Detect which cell encompasses the target text, then output its (x, y) center coordinate. 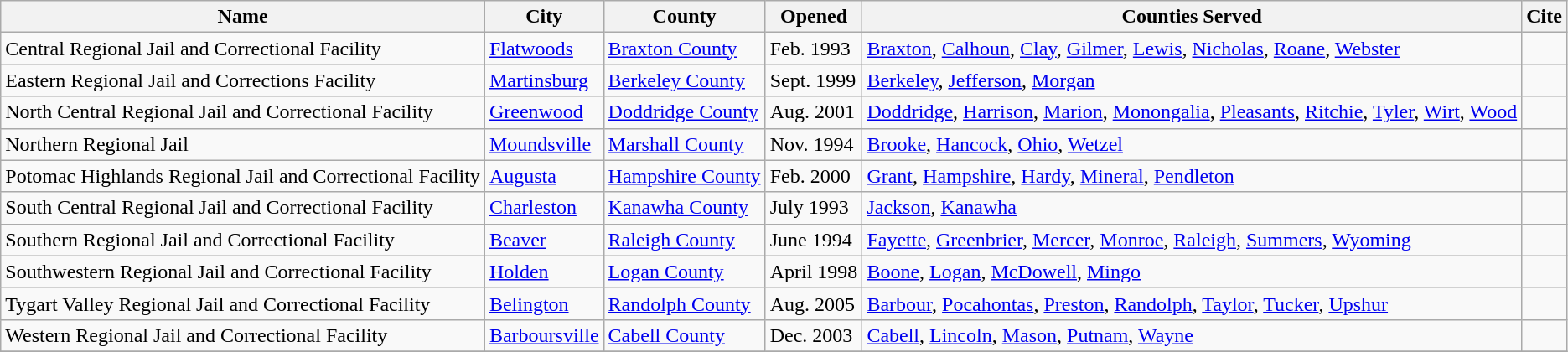
Opened (814, 17)
Barbour, Pocahontas, Preston, Randolph, Taylor, Tucker, Upshur (1192, 303)
Dec. 2003 (814, 335)
Feb. 2000 (814, 176)
Aug. 2001 (814, 112)
Charleston (544, 208)
Nov. 1994 (814, 144)
Marshall County (684, 144)
Greenwood (544, 112)
Braxton, Calhoun, Clay, Gilmer, Lewis, Nicholas, Roane, Webster (1192, 49)
Feb. 1993 (814, 49)
Northern Regional Jail (243, 144)
Cabell County (684, 335)
North Central Regional Jail and Correctional Facility (243, 112)
City (544, 17)
Name (243, 17)
County (684, 17)
Brooke, Hancock, Ohio, Wetzel (1192, 144)
Eastern Regional Jail and Corrections Facility (243, 80)
Flatwoods (544, 49)
Barboursville (544, 335)
Doddridge, Harrison, Marion, Monongalia, Pleasants, Ritchie, Tyler, Wirt, Wood (1192, 112)
Cite (1545, 17)
Sept. 1999 (814, 80)
July 1993 (814, 208)
Grant, Hampshire, Hardy, Mineral, Pendleton (1192, 176)
April 1998 (814, 272)
Kanawha County (684, 208)
Boone, Logan, McDowell, Mingo (1192, 272)
Holden (544, 272)
Cabell, Lincoln, Mason, Putnam, Wayne (1192, 335)
Beaver (544, 240)
Braxton County (684, 49)
Martinsburg (544, 80)
Hampshire County (684, 176)
Jackson, Kanawha (1192, 208)
Berkeley, Jefferson, Morgan (1192, 80)
Berkeley County (684, 80)
Aug. 2005 (814, 303)
Southwestern Regional Jail and Correctional Facility (243, 272)
Central Regional Jail and Correctional Facility (243, 49)
Western Regional Jail and Correctional Facility (243, 335)
Raleigh County (684, 240)
Potomac Highlands Regional Jail and Correctional Facility (243, 176)
Moundsville (544, 144)
Logan County (684, 272)
Randolph County (684, 303)
Counties Served (1192, 17)
South Central Regional Jail and Correctional Facility (243, 208)
Southern Regional Jail and Correctional Facility (243, 240)
Belington (544, 303)
Augusta (544, 176)
June 1994 (814, 240)
Fayette, Greenbrier, Mercer, Monroe, Raleigh, Summers, Wyoming (1192, 240)
Tygart Valley Regional Jail and Correctional Facility (243, 303)
Doddridge County (684, 112)
